Scan for the cell matching the given text and deliver its (x, y) coordinate at center. 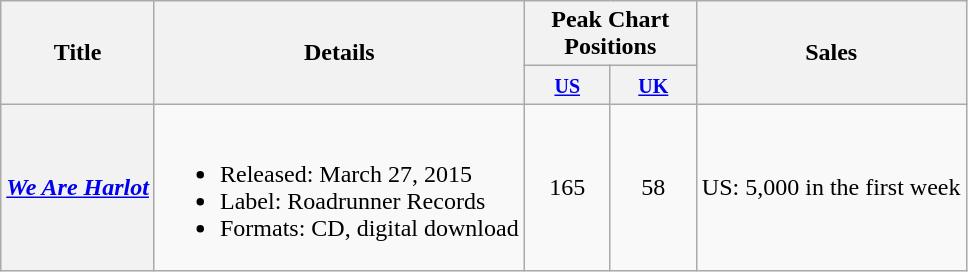
UK (653, 85)
Sales (831, 52)
165 (567, 188)
US (567, 85)
US: 5,000 in the first week (831, 188)
We Are Harlot (78, 188)
58 (653, 188)
Peak Chart Positions (610, 34)
Details (339, 52)
Title (78, 52)
Released: March 27, 2015Label: Roadrunner RecordsFormats: CD, digital download (339, 188)
